Identify which cell holds the provided text, then report its (X, Y) central coordinate. 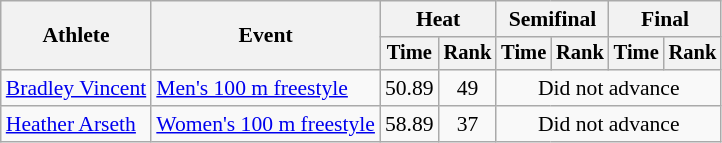
58.89 (410, 124)
Women's 100 m freestyle (266, 124)
Heather Arseth (76, 124)
Men's 100 m freestyle (266, 88)
Final (665, 19)
50.89 (410, 88)
Athlete (76, 36)
Semifinal (552, 19)
Bradley Vincent (76, 88)
Event (266, 36)
49 (468, 88)
Heat (438, 19)
37 (468, 124)
